Provide the [X, Y] coordinate of the cell's center where the given text is located.  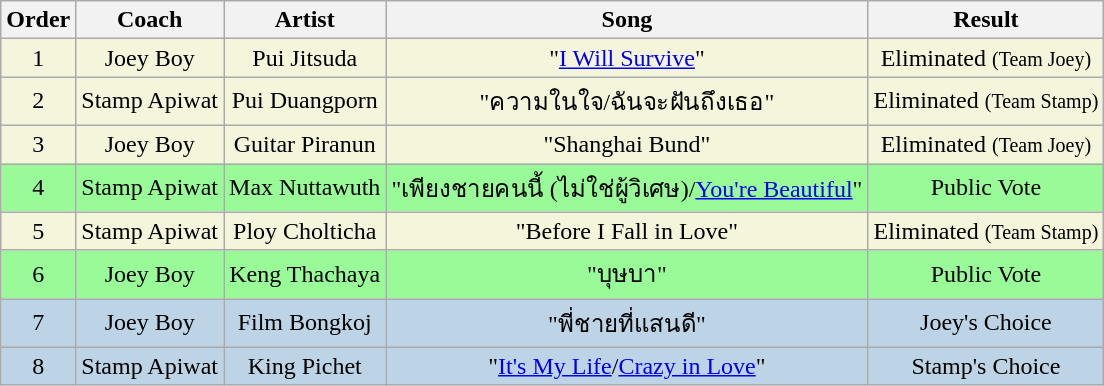
Guitar Piranun [305, 144]
Song [627, 20]
"Shanghai Bund" [627, 144]
Pui Duangporn [305, 102]
2 [38, 102]
"I Will Survive" [627, 58]
Pui Jitsuda [305, 58]
"พี่ชายที่แสนดี" [627, 324]
Joey's Choice [986, 324]
Artist [305, 20]
King Pichet [305, 366]
"It's My Life/Crazy in Love" [627, 366]
Order [38, 20]
"เพียงชายคนนี้ (ไม่ใช่ผู้วิเศษ)/You're Beautiful" [627, 188]
4 [38, 188]
1 [38, 58]
7 [38, 324]
"ความในใจ/ฉันจะฝันถึงเธอ" [627, 102]
3 [38, 144]
"บุษบา" [627, 274]
Result [986, 20]
Film Bongkoj [305, 324]
8 [38, 366]
Max Nuttawuth [305, 188]
Keng Thachaya [305, 274]
6 [38, 274]
Ploy Cholticha [305, 231]
Coach [150, 20]
Stamp's Choice [986, 366]
"Before I Fall in Love" [627, 231]
5 [38, 231]
